From the cell containing the given text, extract its center point as [X, Y] coordinate. 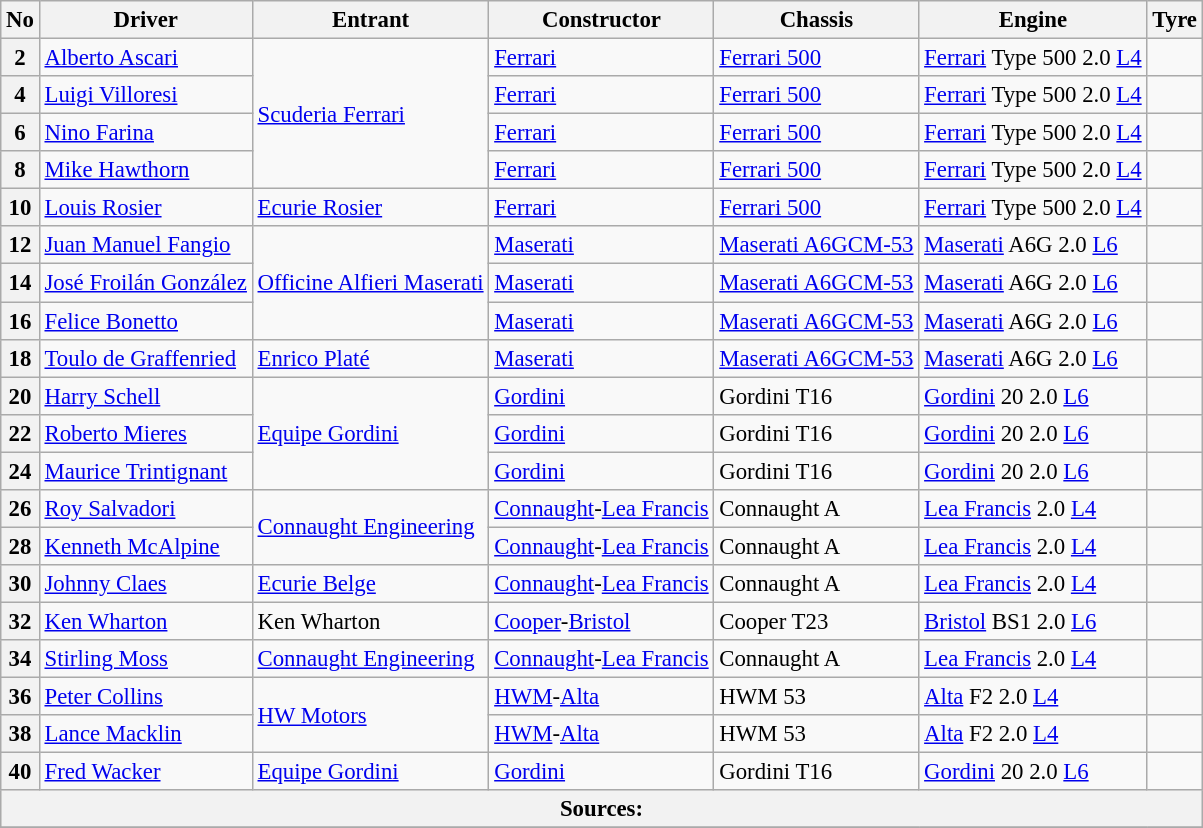
2 [20, 58]
Luigi Villoresi [146, 95]
Ecurie Belge [370, 584]
Juan Manuel Fangio [146, 245]
Kenneth McAlpine [146, 546]
Entrant [370, 20]
Scuderia Ferrari [370, 114]
40 [20, 772]
Felice Bonetto [146, 321]
Officine Alfieri Maserati [370, 282]
34 [20, 659]
Driver [146, 20]
Constructor [602, 20]
20 [20, 396]
Harry Schell [146, 396]
HW Motors [370, 716]
Peter Collins [146, 697]
Cooper-Bristol [602, 621]
4 [20, 95]
12 [20, 245]
6 [20, 133]
30 [20, 584]
16 [20, 321]
22 [20, 433]
Toulo de Graffenried [146, 358]
No [20, 20]
36 [20, 697]
Johnny Claes [146, 584]
Engine [1033, 20]
Enrico Platé [370, 358]
Ecurie Rosier [370, 208]
Roberto Mieres [146, 433]
38 [20, 734]
Alberto Ascari [146, 58]
18 [20, 358]
10 [20, 208]
32 [20, 621]
26 [20, 509]
Louis Rosier [146, 208]
Bristol BS1 2.0 L6 [1033, 621]
Nino Farina [146, 133]
Cooper T23 [816, 621]
8 [20, 170]
Tyre [1174, 20]
Mike Hawthorn [146, 170]
Roy Salvadori [146, 509]
24 [20, 471]
Fred Wacker [146, 772]
Chassis [816, 20]
Sources: [602, 809]
28 [20, 546]
Lance Macklin [146, 734]
José Froilán González [146, 283]
Stirling Moss [146, 659]
14 [20, 283]
Maurice Trintignant [146, 471]
